Find where the given text appears and provide that cell's center as [X, Y] coordinate. 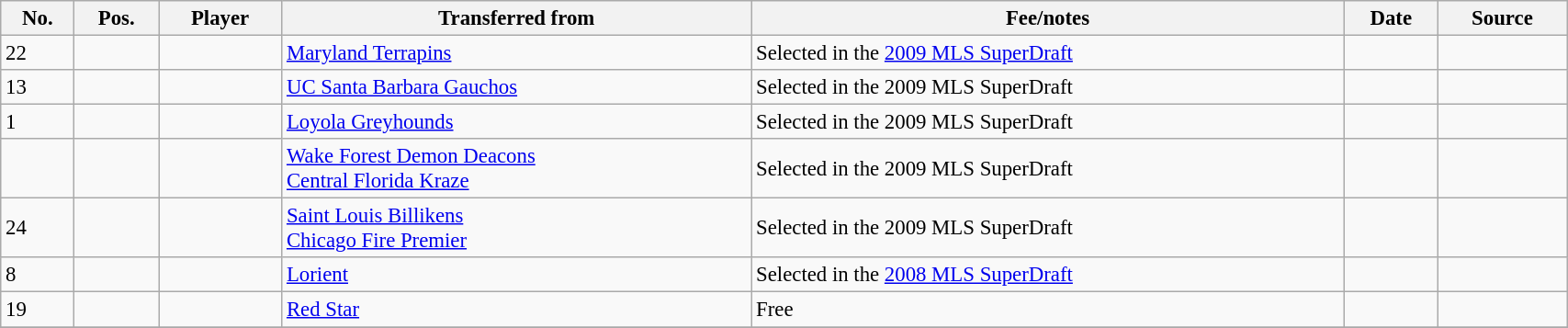
Date [1391, 18]
8 [38, 275]
No. [38, 18]
Red Star [516, 310]
Loyola Greyhounds [516, 122]
Wake Forest Demon Deacons Central Florida Kraze [516, 169]
Lorient [516, 275]
Player [220, 18]
UC Santa Barbara Gauchos [516, 87]
Saint Louis Billikens Chicago Fire Premier [516, 228]
Source [1502, 18]
19 [38, 310]
Maryland Terrapins [516, 53]
Fee/notes [1048, 18]
Selected in the 2008 MLS SuperDraft [1048, 275]
22 [38, 53]
1 [38, 122]
Free [1048, 310]
24 [38, 228]
Pos. [117, 18]
Transferred from [516, 18]
13 [38, 87]
